Return the [x, y] coordinate for the center point of the cell that contains the specified text.  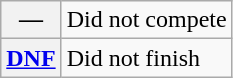
Did not compete [146, 20]
Did not finish [146, 58]
— [31, 20]
DNF [31, 58]
